Detect which cell encompasses the target text, then output its [X, Y] center coordinate. 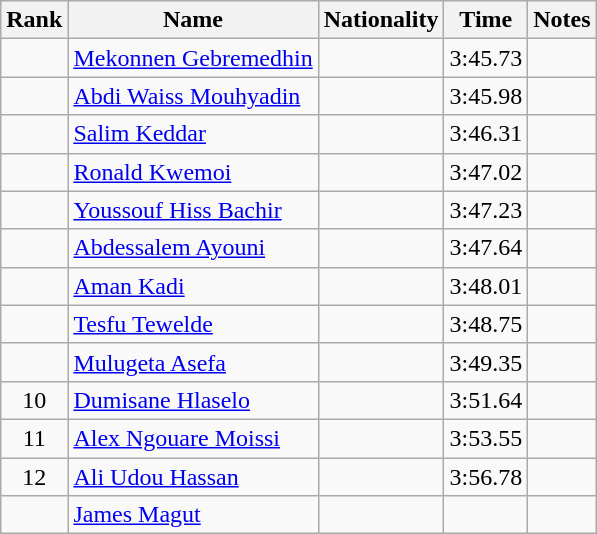
Ali Udou Hassan [193, 477]
10 [34, 400]
3:53.55 [486, 438]
Youssouf Hiss Bachir [193, 210]
Abdi Waiss Mouhyadin [193, 96]
Rank [34, 20]
Notes [562, 20]
Dumisane Hlaselo [193, 400]
12 [34, 477]
Mekonnen Gebremedhin [193, 58]
3:47.23 [486, 210]
3:47.02 [486, 172]
Alex Ngouare Moissi [193, 438]
Abdessalem Ayouni [193, 248]
Tesfu Tewelde [193, 324]
3:56.78 [486, 477]
3:45.98 [486, 96]
Name [193, 20]
3:51.64 [486, 400]
Salim Keddar [193, 134]
3:47.64 [486, 248]
3:48.75 [486, 324]
11 [34, 438]
Mulugeta Asefa [193, 362]
3:45.73 [486, 58]
Aman Kadi [193, 286]
3:49.35 [486, 362]
James Magut [193, 515]
3:46.31 [486, 134]
Nationality [381, 20]
Time [486, 20]
Ronald Kwemoi [193, 172]
3:48.01 [486, 286]
